For the text-containing cell, return its midpoint in [x, y] coordinate format. 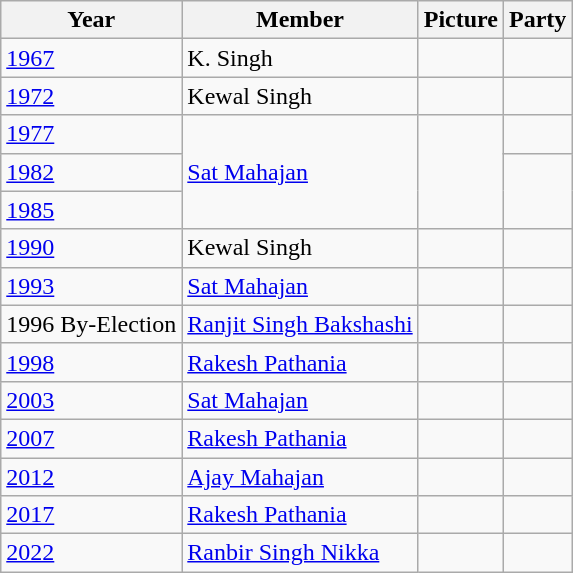
Party [537, 20]
1972 [92, 96]
1967 [92, 58]
K. Singh [300, 58]
2022 [92, 553]
1998 [92, 362]
Ajay Mahajan [300, 477]
1993 [92, 286]
Ranbir Singh Nikka [300, 553]
Year [92, 20]
1982 [92, 172]
1996 By-Election [92, 324]
2007 [92, 438]
2017 [92, 515]
1990 [92, 248]
2012 [92, 477]
Picture [460, 20]
Ranjit Singh Bakshashi [300, 324]
2003 [92, 400]
1985 [92, 210]
1977 [92, 134]
Member [300, 20]
